Search for the cell housing the specified text and yield its [x, y] center coordinate. 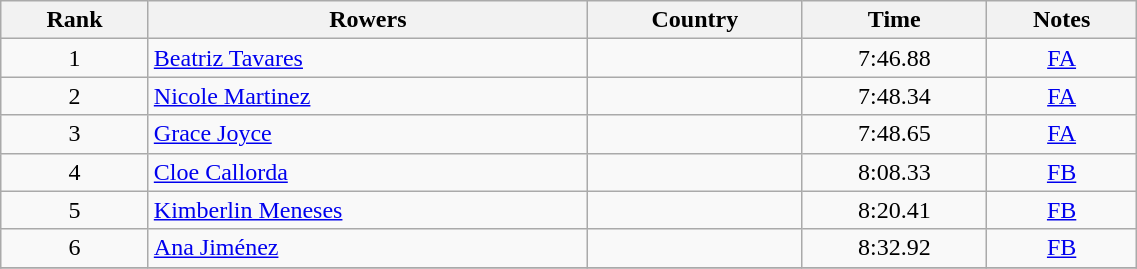
3 [75, 134]
8:32.92 [894, 248]
1 [75, 58]
7:48.34 [894, 96]
Kimberlin Meneses [368, 210]
Time [894, 20]
6 [75, 248]
2 [75, 96]
8:08.33 [894, 172]
5 [75, 210]
Notes [1061, 20]
Rowers [368, 20]
Nicole Martinez [368, 96]
7:46.88 [894, 58]
Rank [75, 20]
Cloe Callorda [368, 172]
7:48.65 [894, 134]
Beatriz Tavares [368, 58]
Country [694, 20]
Ana Jiménez [368, 248]
4 [75, 172]
Grace Joyce [368, 134]
8:20.41 [894, 210]
